Return the (x, y) coordinate for the center point of the cell that contains the specified text.  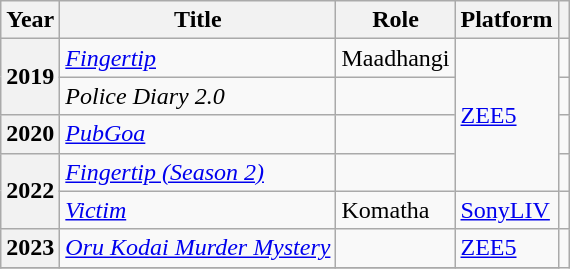
Komatha (396, 210)
Oru Kodai Murder Mystery (198, 248)
2023 (30, 248)
Year (30, 20)
Fingertip (198, 58)
2020 (30, 134)
Role (396, 20)
Title (198, 20)
2022 (30, 191)
Victim (198, 210)
Fingertip (Season 2) (198, 172)
Police Diary 2.0 (198, 96)
2019 (30, 77)
Maadhangi (396, 58)
Platform (506, 20)
PubGoa (198, 134)
SonyLIV (506, 210)
